Find where the given text appears and provide that cell's center as [x, y] coordinate. 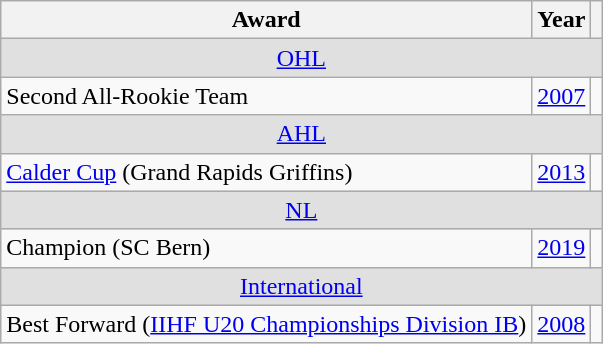
2008 [562, 324]
OHL [302, 58]
Year [562, 20]
2007 [562, 96]
Award [266, 20]
Best Forward (IIHF U20 Championships Division IB) [266, 324]
Calder Cup (Grand Rapids Griffins) [266, 172]
NL [302, 210]
AHL [302, 134]
Second All-Rookie Team [266, 96]
2019 [562, 248]
Champion (SC Bern) [266, 248]
2013 [562, 172]
International [302, 286]
